Identify which cell holds the provided text, then report its (x, y) central coordinate. 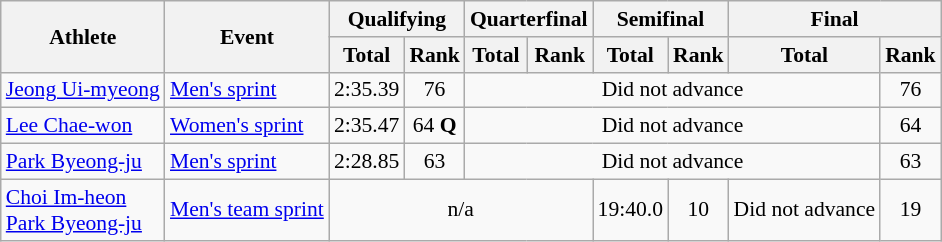
2:35.39 (366, 90)
Event (247, 36)
Quarterfinal (529, 19)
64 (910, 126)
Jeong Ui-myeong (83, 90)
10 (698, 210)
Park Byeong-ju (83, 162)
Choi Im-heon Park Byeong-ju (83, 210)
Semifinal (661, 19)
n/a (461, 210)
19:40.0 (630, 210)
2:28.85 (366, 162)
Women's sprint (247, 126)
Lee Chae-won (83, 126)
Final (835, 19)
Athlete (83, 36)
Qualifying (397, 19)
Men's team sprint (247, 210)
64 Q (434, 126)
19 (910, 210)
2:35.47 (366, 126)
